Return the [X, Y] coordinate for the center point of the cell that contains the specified text.  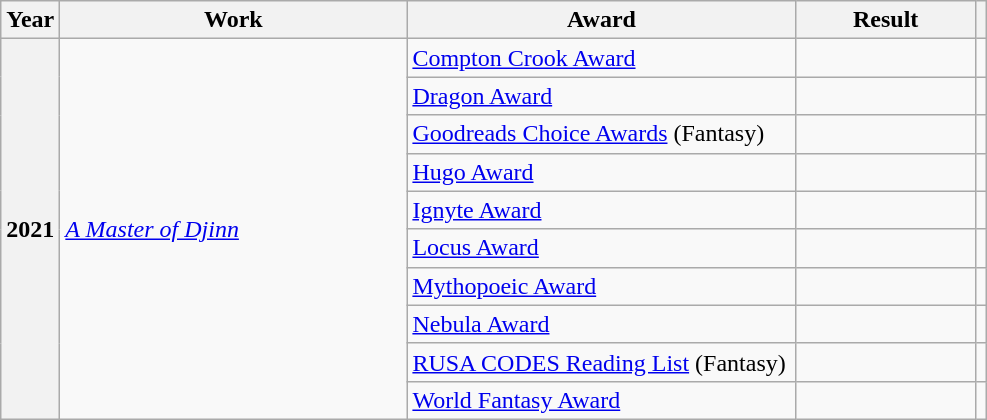
Compton Crook Award [602, 58]
Year [30, 20]
Goodreads Choice Awards (Fantasy) [602, 134]
Work [234, 20]
Nebula Award [602, 324]
Locus Award [602, 248]
Hugo Award [602, 172]
Award [602, 20]
Result [886, 20]
World Fantasy Award [602, 400]
RUSA CODES Reading List (Fantasy) [602, 362]
Dragon Award [602, 96]
2021 [30, 230]
Mythopoeic Award [602, 286]
Ignyte Award [602, 210]
A Master of Djinn [234, 230]
